Find where the given text appears and provide that cell's center as (X, Y) coordinate. 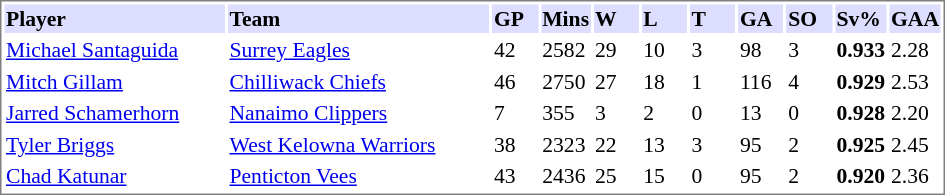
Chad Katunar (114, 176)
10 (664, 50)
46 (514, 82)
Jarred Schamerhorn (114, 113)
Team (358, 18)
L (664, 18)
Tyler Briggs (114, 144)
Penticton Vees (358, 176)
2.53 (916, 82)
2.45 (916, 144)
2436 (566, 176)
GP (514, 18)
25 (616, 176)
22 (616, 144)
2582 (566, 50)
38 (514, 144)
7 (514, 113)
GAA (916, 18)
0.933 (861, 50)
27 (616, 82)
0.920 (861, 176)
Player (114, 18)
West Kelowna Warriors (358, 144)
0.929 (861, 82)
0.925 (861, 144)
GA (760, 18)
W (616, 18)
2.20 (916, 113)
Mins (566, 18)
Sv% (861, 18)
Surrey Eagles (358, 50)
98 (760, 50)
42 (514, 50)
T (712, 18)
29 (616, 50)
4 (810, 82)
Nanaimo Clippers (358, 113)
2750 (566, 82)
116 (760, 82)
0.928 (861, 113)
18 (664, 82)
15 (664, 176)
2.36 (916, 176)
Mitch Gillam (114, 82)
43 (514, 176)
2.28 (916, 50)
Chilliwack Chiefs (358, 82)
355 (566, 113)
2323 (566, 144)
1 (712, 82)
SO (810, 18)
Michael Santaguida (114, 50)
